For the text-containing cell, return its midpoint in (X, Y) coordinate format. 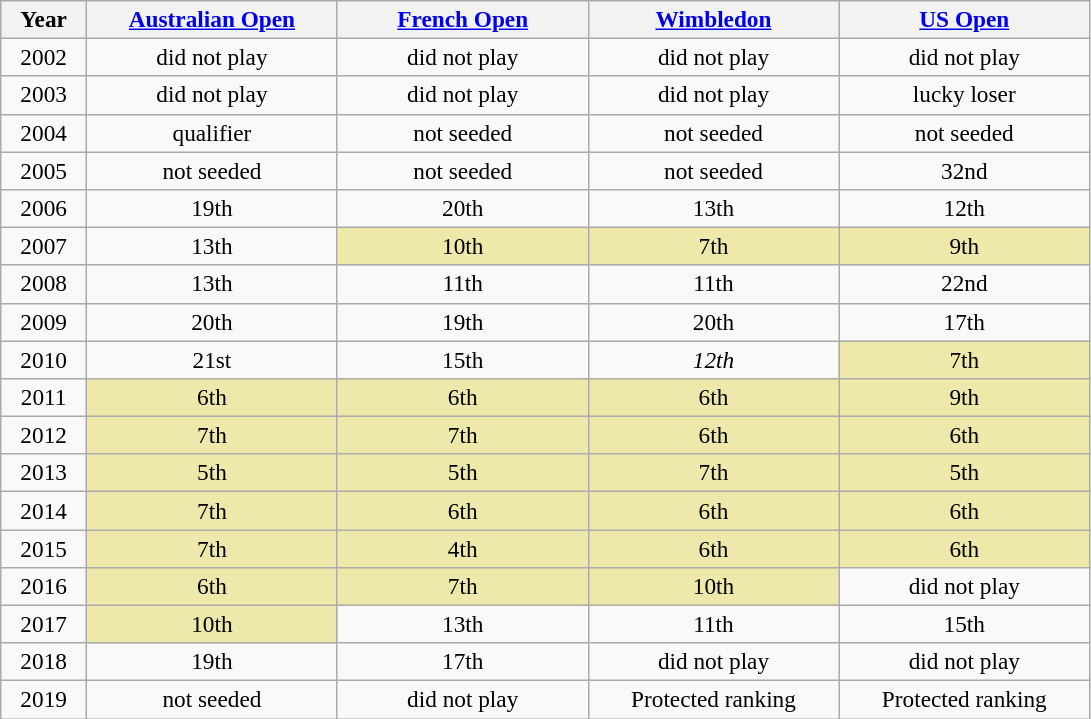
2017 (44, 624)
2013 (44, 473)
French Open (462, 19)
Australian Open (212, 19)
22nd (964, 284)
Year (44, 19)
2005 (44, 170)
Wimbledon (714, 19)
2012 (44, 435)
21st (212, 359)
2008 (44, 284)
2002 (44, 57)
2014 (44, 510)
2004 (44, 133)
2016 (44, 586)
2015 (44, 548)
32nd (964, 170)
2011 (44, 397)
2018 (44, 662)
2019 (44, 699)
US Open (964, 19)
2010 (44, 359)
2006 (44, 208)
2003 (44, 95)
4th (462, 548)
qualifier (212, 133)
2007 (44, 246)
lucky loser (964, 95)
2009 (44, 322)
